Determine the (X, Y) coordinate at the center of the cell enclosing the given text.  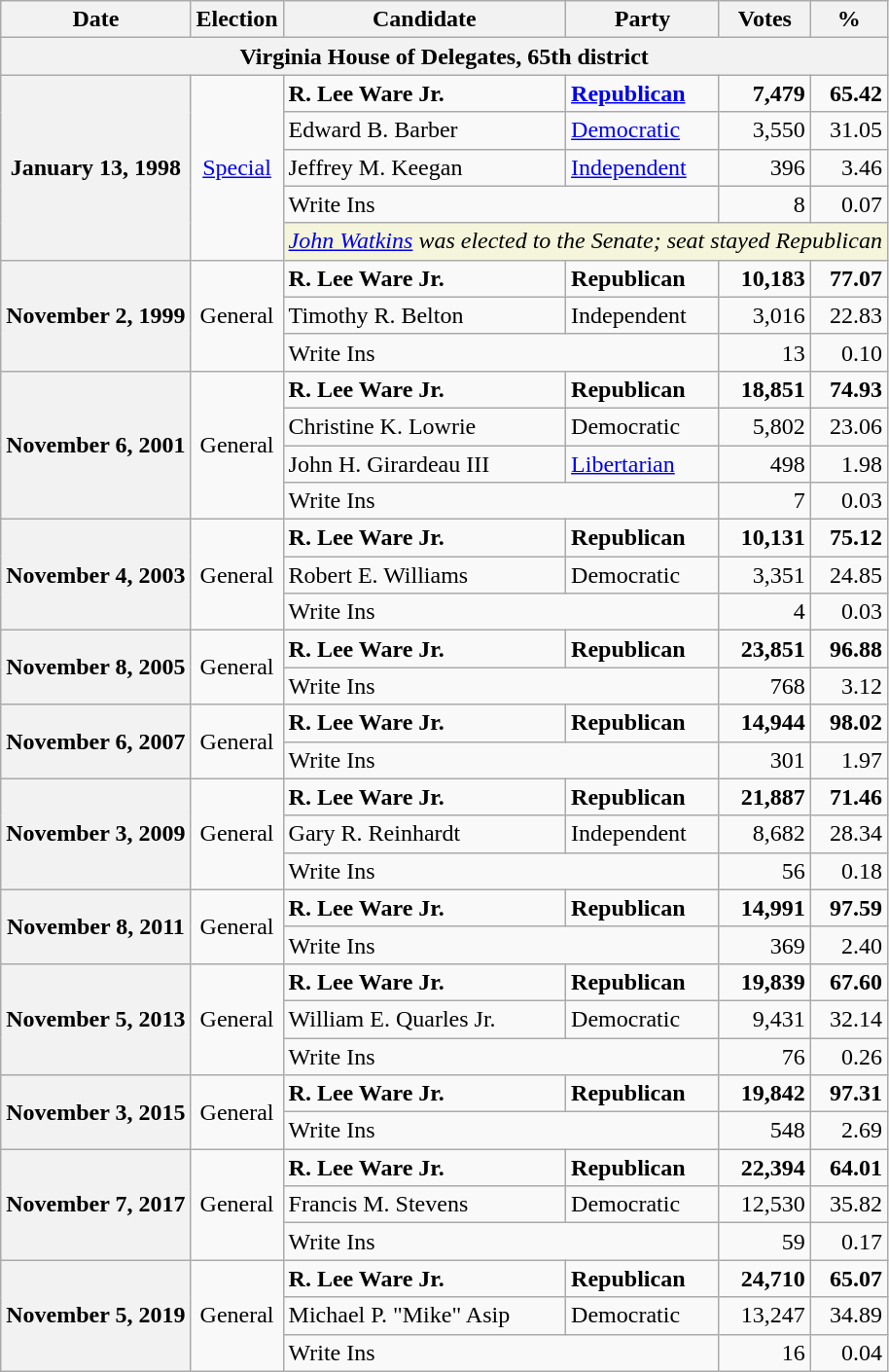
John H. Girardeau III (424, 464)
Robert E. Williams (424, 575)
3,550 (765, 130)
13 (765, 352)
0.10 (848, 352)
74.93 (848, 389)
76 (765, 1056)
November 5, 2013 (95, 1019)
4 (765, 612)
396 (765, 167)
1.97 (848, 760)
65.42 (848, 93)
31.05 (848, 130)
19,842 (765, 1094)
Date (95, 19)
William E. Quarles Jr. (424, 1019)
59 (765, 1242)
8,682 (765, 834)
21,887 (765, 797)
548 (765, 1131)
2.69 (848, 1131)
3,351 (765, 575)
97.31 (848, 1094)
7 (765, 501)
Election (237, 19)
56 (765, 871)
98.02 (848, 723)
14,991 (765, 908)
22.83 (848, 315)
23.06 (848, 426)
Michael P. "Mike" Asip (424, 1316)
16 (765, 1353)
24,710 (765, 1279)
369 (765, 945)
3,016 (765, 315)
Francis M. Stevens (424, 1205)
Jeffrey M. Keegan (424, 167)
November 3, 2009 (95, 834)
13,247 (765, 1316)
0.18 (848, 871)
34.89 (848, 1316)
10,183 (765, 278)
November 8, 2011 (95, 926)
Libertarian (643, 464)
0.26 (848, 1056)
Edward B. Barber (424, 130)
301 (765, 760)
November 2, 1999 (95, 315)
768 (765, 686)
67.60 (848, 982)
28.34 (848, 834)
23,851 (765, 649)
Gary R. Reinhardt (424, 834)
1.98 (848, 464)
14,944 (765, 723)
35.82 (848, 1205)
96.88 (848, 649)
5,802 (765, 426)
% (848, 19)
8 (765, 204)
Christine K. Lowrie (424, 426)
2.40 (848, 945)
32.14 (848, 1019)
12,530 (765, 1205)
Special (237, 167)
97.59 (848, 908)
71.46 (848, 797)
November 5, 2019 (95, 1316)
Candidate (424, 19)
64.01 (848, 1168)
Virginia House of Delegates, 65th district (444, 56)
9,431 (765, 1019)
0.07 (848, 204)
0.04 (848, 1353)
November 8, 2005 (95, 668)
10,131 (765, 538)
November 4, 2003 (95, 575)
November 6, 2001 (95, 445)
Votes (765, 19)
January 13, 1998 (95, 167)
November 3, 2015 (95, 1112)
3.46 (848, 167)
19,839 (765, 982)
65.07 (848, 1279)
75.12 (848, 538)
498 (765, 464)
24.85 (848, 575)
Timothy R. Belton (424, 315)
22,394 (765, 1168)
November 6, 2007 (95, 741)
John Watkins was elected to the Senate; seat stayed Republican (586, 241)
3.12 (848, 686)
18,851 (765, 389)
0.17 (848, 1242)
Party (643, 19)
November 7, 2017 (95, 1205)
77.07 (848, 278)
7,479 (765, 93)
